For the text-containing cell, return its midpoint in (x, y) coordinate format. 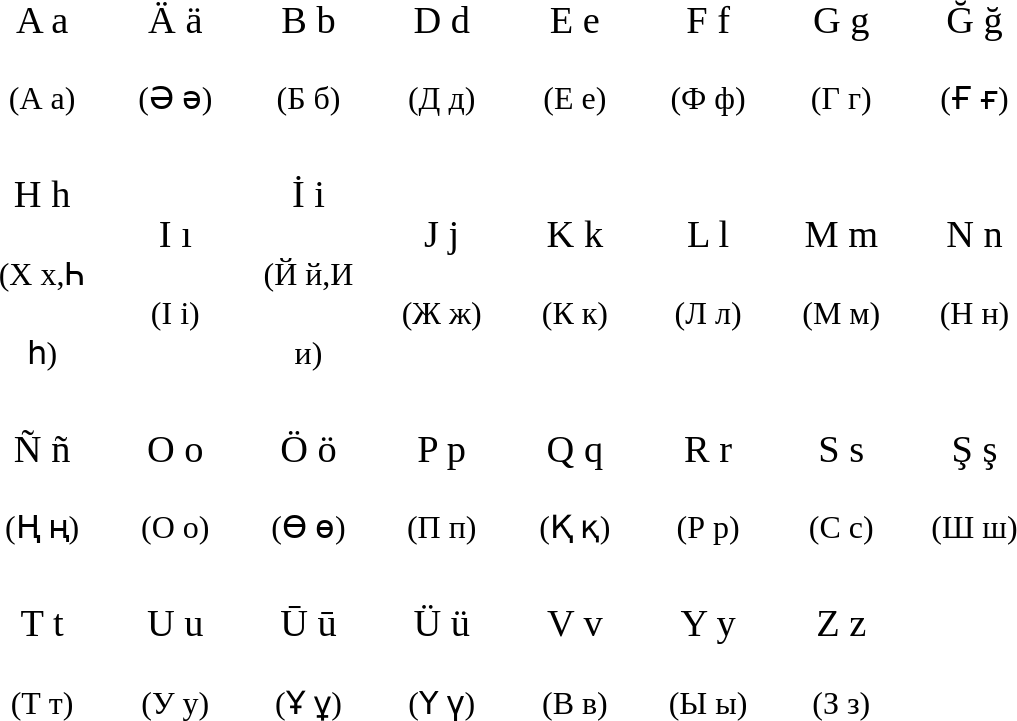
L l(Л л) (708, 274)
R r(Р р) (708, 489)
M m(М м) (841, 274)
K k(К к) (575, 274)
J j(Ж ж) (442, 274)
S s(С с) (841, 489)
Q q(Қ қ) (575, 489)
Ö ö(Ө ө) (308, 489)
O o(О о) (175, 489)
P p(П п) (442, 489)
I ı(І і) (175, 274)
İ i(Й й,И и) (308, 274)
